Extract the (X, Y) coordinate from the center of the cell holding the provided text.  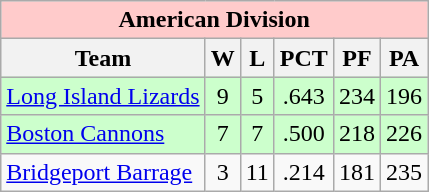
5 (257, 96)
PA (404, 58)
Team (103, 58)
.214 (304, 172)
American Division (214, 20)
Long Island Lizards (103, 96)
L (257, 58)
PF (356, 58)
Bridgeport Barrage (103, 172)
226 (404, 134)
196 (404, 96)
235 (404, 172)
3 (222, 172)
W (222, 58)
.500 (304, 134)
218 (356, 134)
.643 (304, 96)
11 (257, 172)
PCT (304, 58)
234 (356, 96)
181 (356, 172)
9 (222, 96)
Boston Cannons (103, 134)
